Scan for the cell matching the given text and deliver its [x, y] coordinate at center. 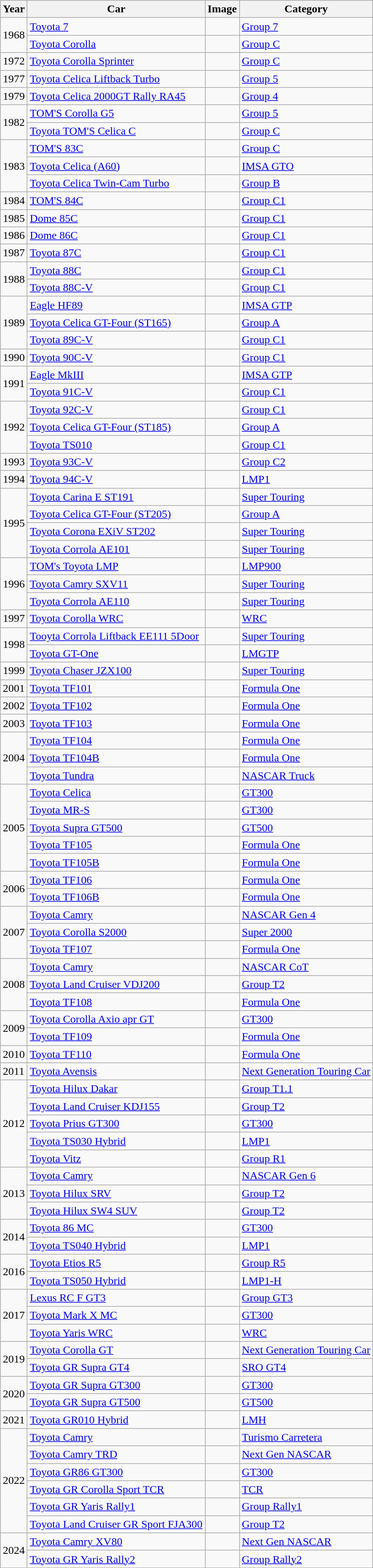
Toyota Celica GT-Four (ST205) [116, 514]
Toyota Prius GT300 [116, 1124]
Toyota Camry SXV11 [116, 584]
Toyota Corolla Axio apr GT [116, 1019]
2016 [14, 1272]
Group T1.1 [306, 1089]
2003 [14, 723]
Toyota 89C-V [116, 340]
Turismo Carretera [306, 1437]
Toyota MR-S [116, 810]
2009 [14, 1028]
1986 [14, 236]
Group Rally1 [306, 1507]
TOM's Toyota LMP [116, 566]
Toyota Celica 2000GT Rally RA45 [116, 96]
1991 [14, 383]
Toyota Camry TRD [116, 1455]
TOM'S 83C [116, 148]
1993 [14, 462]
Toyota TF110 [116, 1054]
2005 [14, 828]
Toyota 94C-V [116, 479]
1968 [14, 35]
Eagle MkIII [116, 375]
Toyota TS050 Hybrid [116, 1280]
1990 [14, 357]
Dome 85C [116, 218]
Toyota 93C-V [116, 462]
NASCAR CoT [306, 967]
Toyota Celica (A60) [116, 166]
Toyota 87C [116, 253]
Toyota Chaser JZX100 [116, 671]
Toyota 88C [116, 270]
Toyota Avensis [116, 1072]
Toyota Corolla [116, 44]
Toyota Supra GT500 [116, 828]
1996 [14, 584]
1985 [14, 218]
Group R1 [306, 1158]
Toyota TF106B [116, 897]
Car [116, 9]
Toyota GR Yaris Rally2 [116, 1559]
Toyota Hilux SRV [116, 1193]
NASCAR Truck [306, 776]
Toyota TS030 Hybrid [116, 1141]
Image [222, 9]
1998 [14, 645]
TCR [306, 1489]
2012 [14, 1124]
2022 [14, 1481]
2007 [14, 932]
Toyota TF104 [116, 740]
Toyota Corrola AE101 [116, 549]
Dome 86C [116, 236]
Toyota 88C-V [116, 288]
Toyota TF104B [116, 758]
Group Rally2 [306, 1559]
Toyota TF105 [116, 845]
Toyota Hilux Dakar [116, 1089]
Toyota Camry XV80 [116, 1541]
Toyota GR Supra GT300 [116, 1385]
2010 [14, 1054]
Toyota GR Supra GT4 [116, 1368]
2001 [14, 688]
Toyota 7 [116, 27]
Group GT3 [306, 1298]
Toyota TOM'S Celica C [116, 131]
2024 [14, 1550]
1994 [14, 479]
LMH [306, 1420]
Toyota Corona EXiV ST202 [116, 532]
2020 [14, 1394]
Toyota Hilux SW4 SUV [116, 1211]
Toyota Celica [116, 793]
Toyota 90C-V [116, 357]
2011 [14, 1072]
Group R5 [306, 1263]
NASCAR Gen 6 [306, 1176]
1992 [14, 427]
Toyota Carina E ST191 [116, 496]
Toyota Mark X MC [116, 1315]
Year [14, 9]
2002 [14, 706]
Toyota TF106 [116, 880]
1982 [14, 122]
Group 4 [306, 96]
Toyota Land Cruiser GR Sport FJA300 [116, 1524]
1995 [14, 523]
2014 [14, 1237]
Toyota GR010 Hybrid [116, 1420]
Toyota Celica GT-Four (ST185) [116, 427]
Group B [306, 183]
Toyota Celica GT-Four (ST165) [116, 323]
Toyota TF105B [116, 862]
Toyota Tundra [116, 776]
2006 [14, 889]
Toyota TF109 [116, 1036]
Toyota TF107 [116, 949]
Toyota TF103 [116, 723]
Toyota Celica Liftback Turbo [116, 79]
Toyota 91C-V [116, 392]
Toyota Vitz [116, 1158]
1984 [14, 200]
2008 [14, 984]
2017 [14, 1315]
Toyota GR Supra GT500 [116, 1402]
Tooyta Corrola Liftback EE111 5Door [116, 636]
Toyota TS040 Hybrid [116, 1245]
Toyota 92C-V [116, 410]
Toyota Corolla S2000 [116, 932]
IMSA GTO [306, 166]
Eagle HF89 [116, 305]
Toyota Etios R5 [116, 1263]
LMP1-H [306, 1280]
Toyota Land Cruiser VDJ200 [116, 984]
1977 [14, 79]
Toyota Land Cruiser KDJ155 [116, 1106]
1988 [14, 279]
NASCAR Gen 4 [306, 915]
Toyota TF102 [116, 706]
Super 2000 [306, 932]
Toyota TS010 [116, 444]
1972 [14, 61]
1979 [14, 96]
Toyota Celica Twin-Cam Turbo [116, 183]
Toyota GR Corolla Sport TCR [116, 1489]
Toyota Corrola AE110 [116, 601]
Toyota TF101 [116, 688]
Toyota Corolla WRC [116, 619]
Toyota GT-One [116, 653]
Toyota 86 MC [116, 1228]
TOM'S 84C [116, 200]
Group 7 [306, 27]
2019 [14, 1359]
2004 [14, 758]
Toyota Corolla Sprinter [116, 61]
LMP900 [306, 566]
2021 [14, 1420]
1997 [14, 619]
TOM'S Corolla G5 [116, 113]
Toyota Corolla GT [116, 1350]
1999 [14, 671]
Category [306, 9]
1983 [14, 166]
Toyota GR Yaris Rally1 [116, 1507]
Toyota Yaris WRC [116, 1333]
Toyota TF108 [116, 1002]
Group C2 [306, 462]
Lexus RC F GT3 [116, 1298]
1987 [14, 253]
1989 [14, 323]
SRO GT4 [306, 1368]
Toyota GR86 GT300 [116, 1472]
2013 [14, 1193]
LMGTP [306, 653]
